Extract the (x, y) coordinate from the center of the cell holding the provided text.  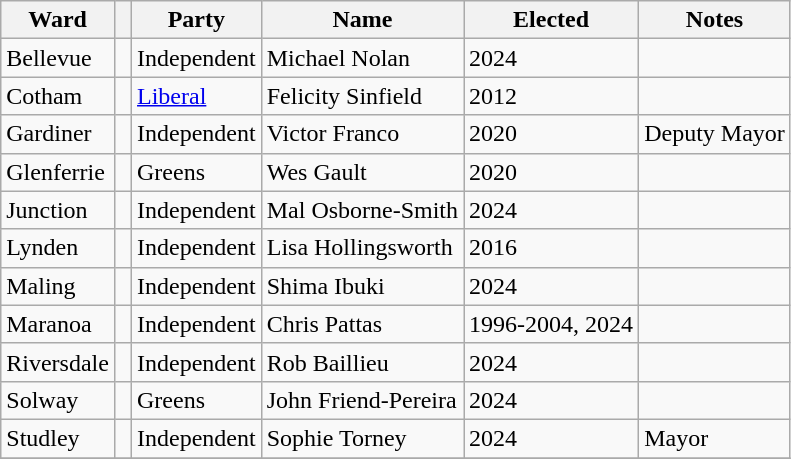
Riversdale (58, 362)
Deputy Mayor (715, 134)
Lynden (58, 248)
Studley (58, 438)
Liberal (197, 96)
Michael Nolan (362, 58)
Notes (715, 20)
Maranoa (58, 324)
Name (362, 20)
Bellevue (58, 58)
Party (197, 20)
Mal Osborne-Smith (362, 210)
2012 (552, 96)
Maling (58, 286)
Ward (58, 20)
Felicity Sinfield (362, 96)
Wes Gault (362, 172)
1996-2004, 2024 (552, 324)
Gardiner (58, 134)
Cotham (58, 96)
Solway (58, 400)
Shima Ibuki (362, 286)
Glenferrie (58, 172)
Rob Baillieu (362, 362)
Junction (58, 210)
Lisa Hollingsworth (362, 248)
Mayor (715, 438)
2016 (552, 248)
Elected (552, 20)
John Friend-Pereira (362, 400)
Victor Franco (362, 134)
Chris Pattas (362, 324)
Sophie Torney (362, 438)
